Provide the [x, y] coordinate of the cell's center where the given text is located.  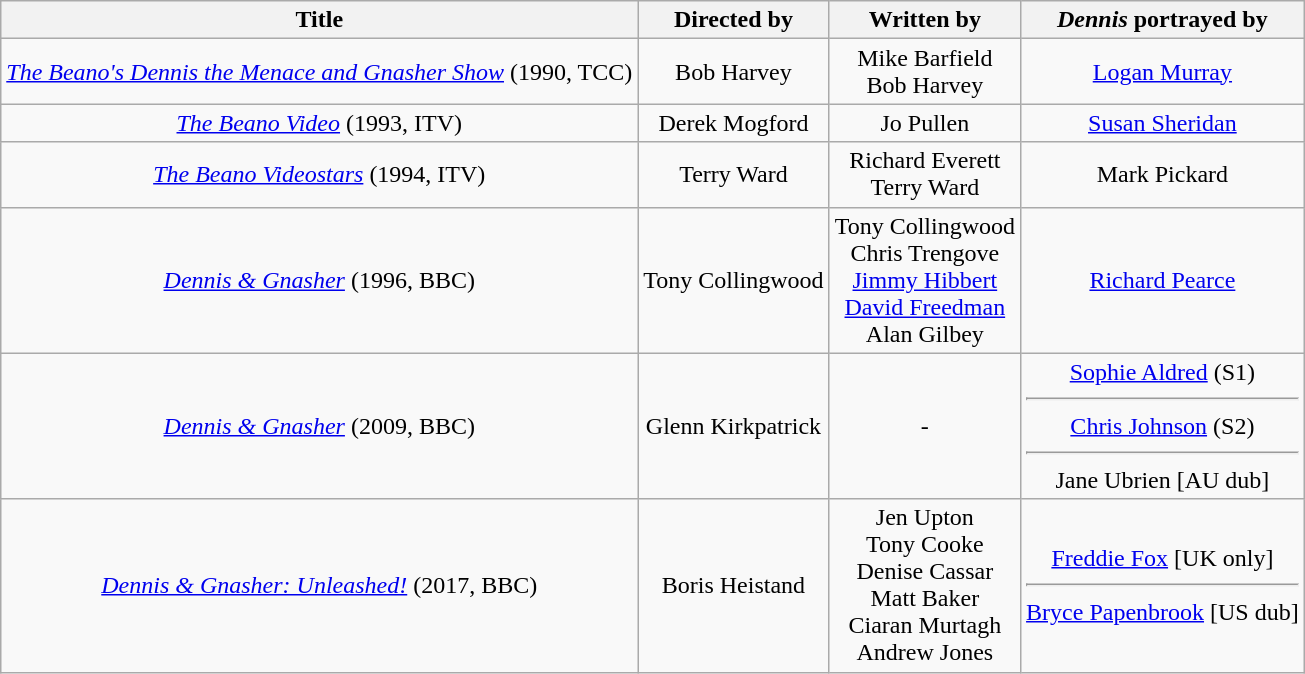
Jen UptonTony CookeDenise CassarMatt BakerCiaran MurtaghAndrew Jones [924, 586]
Dennis & Gnasher (2009, BBC) [320, 426]
Sophie Aldred (S1)Chris Johnson (S2)Jane Ubrien [AU dub] [1163, 426]
The Beano Video (1993, ITV) [320, 123]
Tony CollingwoodChris TrengoveJimmy HibbertDavid FreedmanAlan Gilbey [924, 280]
The Beano Videostars (1994, ITV) [320, 174]
Glenn Kirkpatrick [734, 426]
Dennis portrayed by [1163, 20]
Richard Pearce [1163, 280]
The Beano's Dennis the Menace and Gnasher Show (1990, TCC) [320, 72]
Boris Heistand [734, 586]
Richard EverettTerry Ward [924, 174]
- [924, 426]
Jo Pullen [924, 123]
Bob Harvey [734, 72]
Freddie Fox [UK only]Bryce Papenbrook [US dub] [1163, 586]
Dennis & Gnasher: Unleashed! (2017, BBC) [320, 586]
Logan Murray [1163, 72]
Mark Pickard [1163, 174]
Title [320, 20]
Mike BarfieldBob Harvey [924, 72]
Susan Sheridan [1163, 123]
Written by [924, 20]
Terry Ward [734, 174]
Derek Mogford [734, 123]
Directed by [734, 20]
Tony Collingwood [734, 280]
Dennis & Gnasher (1996, BBC) [320, 280]
